Detect which cell encompasses the target text, then output its (X, Y) center coordinate. 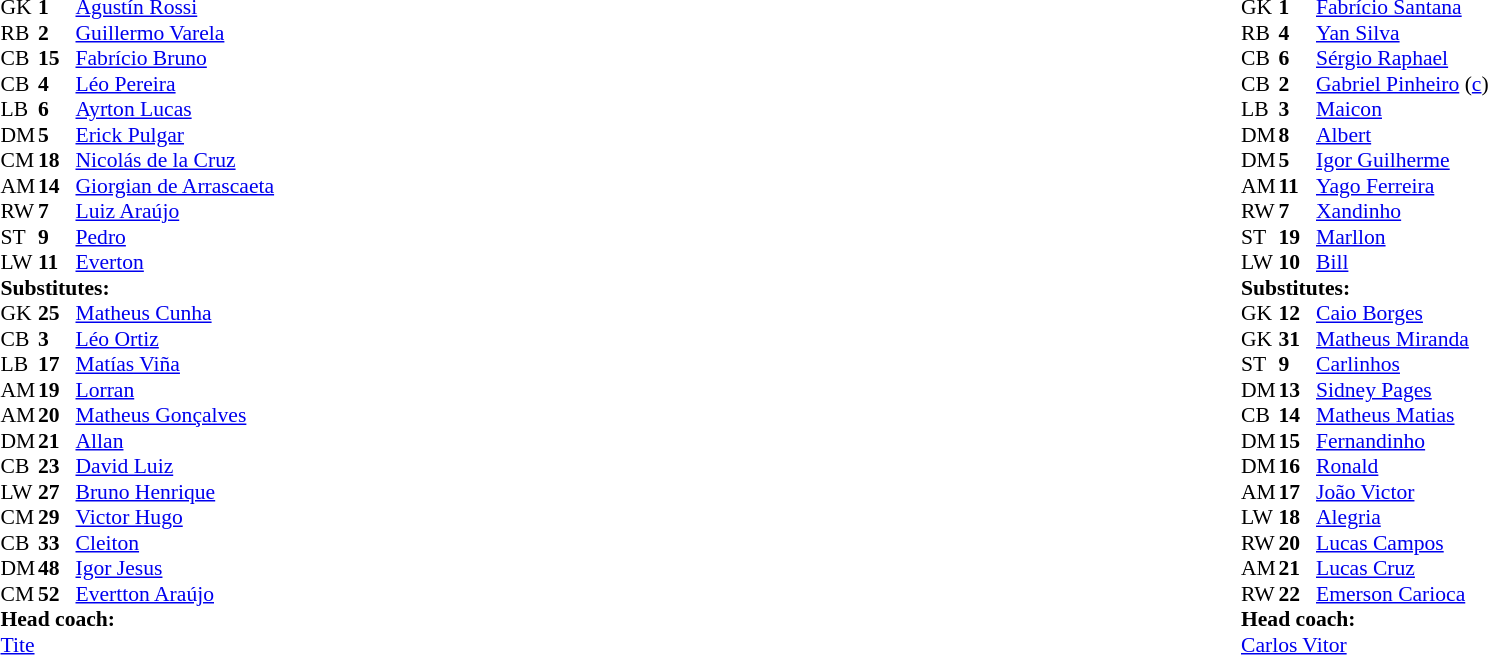
Giorgian de Arrascaeta (176, 186)
12 (1297, 313)
Matheus Gonçalves (176, 415)
Luiz Araújo (176, 211)
Allan (176, 441)
Victor Hugo (176, 517)
29 (57, 517)
Head coach: (137, 619)
Lorran (176, 390)
Léo Ortiz (176, 339)
Pedro (176, 237)
Erick Pulgar (176, 135)
Substitutes: (137, 288)
Ayrton Lucas (176, 109)
Bruno Henrique (176, 492)
48 (57, 569)
27 (57, 492)
David Luiz (176, 467)
Guillermo Varela (176, 33)
Léo Pereira (176, 84)
8 (1297, 135)
52 (57, 594)
Matías Viña (176, 365)
Matheus Cunha (176, 313)
Evertton Araújo (176, 594)
10 (1297, 263)
13 (1297, 390)
16 (1297, 467)
Everton (176, 263)
25 (57, 313)
Cleiton (176, 543)
22 (1297, 594)
23 (57, 467)
Nicolás de la Cruz (176, 161)
Fabrício Bruno (176, 59)
33 (57, 543)
Igor Jesus (176, 569)
31 (1297, 339)
